From the cell containing the given text, extract its center point as (x, y) coordinate. 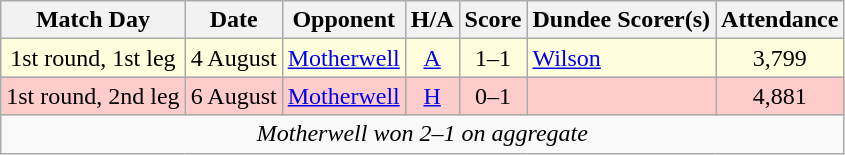
3,799 (780, 58)
Dundee Scorer(s) (622, 20)
H (432, 96)
Score (493, 20)
1st round, 1st leg (93, 58)
4 August (234, 58)
Date (234, 20)
6 August (234, 96)
Match Day (93, 20)
1–1 (493, 58)
A (432, 58)
1st round, 2nd leg (93, 96)
0–1 (493, 96)
Attendance (780, 20)
Motherwell won 2–1 on aggregate (422, 134)
Wilson (622, 58)
H/A (432, 20)
Opponent (344, 20)
4,881 (780, 96)
